Identify which cell holds the provided text, then report its (X, Y) central coordinate. 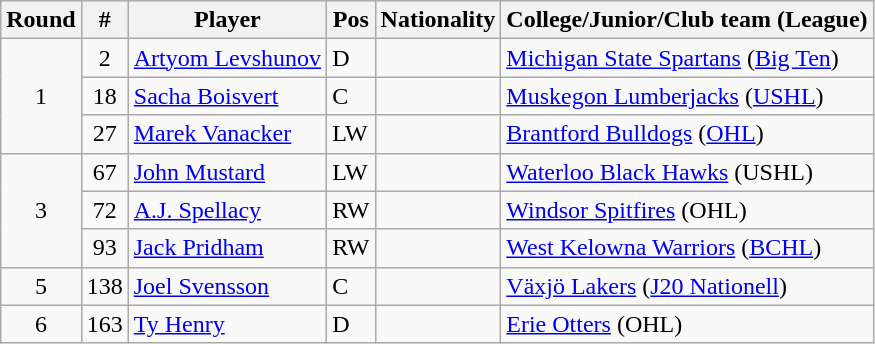
Nationality (438, 20)
163 (104, 324)
3 (41, 210)
Artyom Levshunov (227, 58)
Waterloo Black Hawks (USHL) (687, 172)
Windsor Spitfires (OHL) (687, 210)
Joel Svensson (227, 286)
Ty Henry (227, 324)
72 (104, 210)
27 (104, 134)
John Mustard (227, 172)
93 (104, 248)
West Kelowna Warriors (BCHL) (687, 248)
Marek Vanacker (227, 134)
138 (104, 286)
Jack Pridham (227, 248)
College/Junior/Club team (League) (687, 20)
2 (104, 58)
# (104, 20)
67 (104, 172)
Erie Otters (OHL) (687, 324)
Brantford Bulldogs (OHL) (687, 134)
Pos (351, 20)
Michigan State Spartans (Big Ten) (687, 58)
1 (41, 96)
6 (41, 324)
Player (227, 20)
Sacha Boisvert (227, 96)
Växjö Lakers (J20 Nationell) (687, 286)
Round (41, 20)
Muskegon Lumberjacks (USHL) (687, 96)
A.J. Spellacy (227, 210)
18 (104, 96)
5 (41, 286)
